Return [X, Y] of the center of cell containing provided text 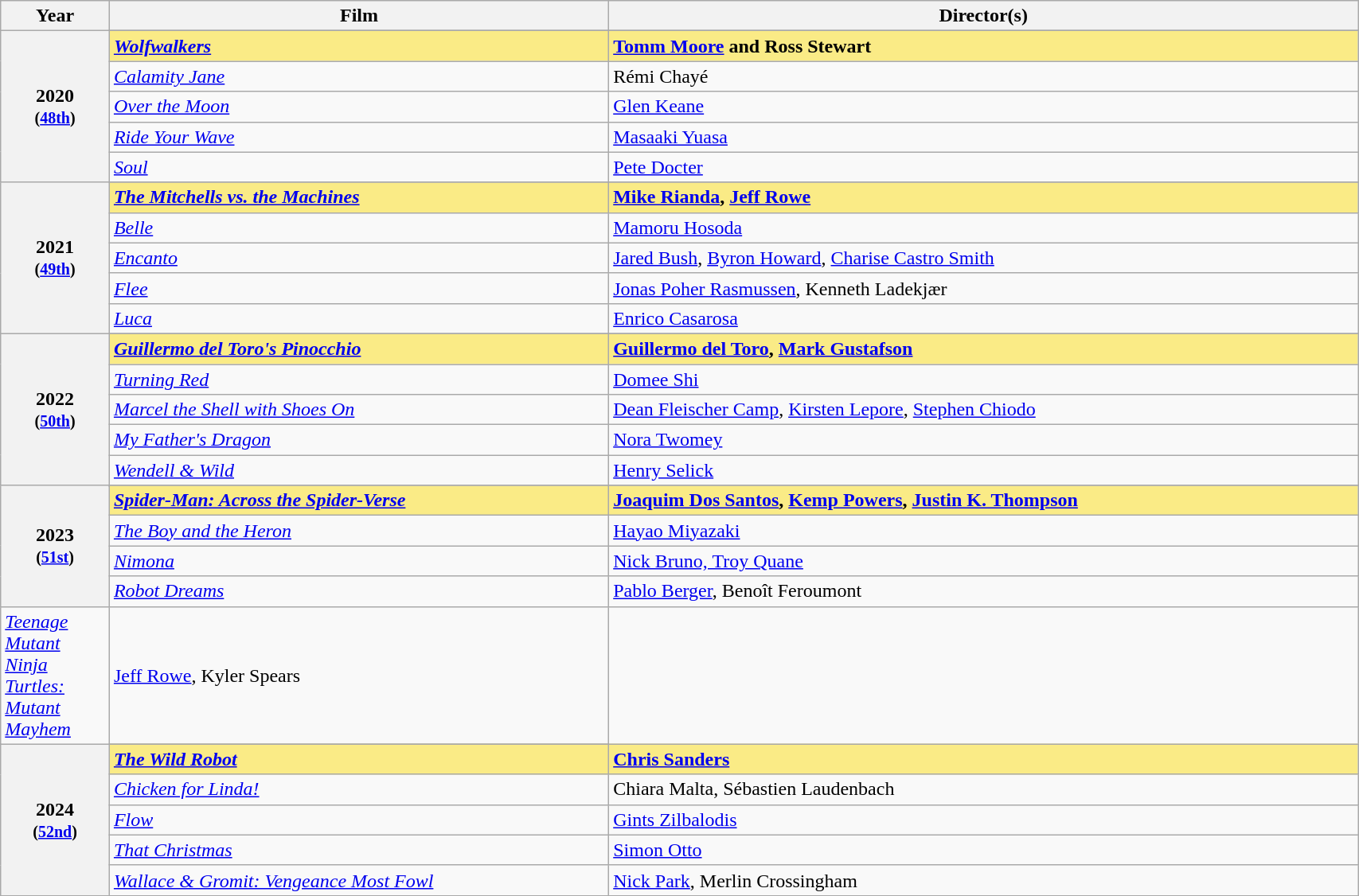
Masaaki Yuasa [984, 137]
Jared Bush, Byron Howard, Charise Castro Smith [984, 258]
The Wild Robot [358, 759]
2022 (50th) [56, 409]
My Father's Dragon [358, 440]
Jonas Poher Rasmussen, Kenneth Ladekjær [984, 288]
Encanto [358, 258]
Spider-Man: Across the Spider-Verse [358, 501]
Guillermo del Toro's Pinocchio [358, 349]
Nora Twomey [984, 440]
Nimona [358, 561]
Flee [358, 288]
Enrico Casarosa [984, 318]
Nick Park, Merlin Crossingham [984, 880]
Soul [358, 167]
Henry Selick [984, 470]
2024 (52nd) [56, 820]
Chicken for Linda! [358, 789]
Flow [358, 820]
Marcel the Shell with Shoes On [358, 410]
Wendell & Wild [358, 470]
Luca [358, 318]
Tomm Moore and Ross Stewart [984, 46]
Film [358, 16]
The Mitchells vs. the Machines [358, 197]
Domee Shi [984, 380]
Mamoru Hosoda [984, 228]
Pablo Berger, Benoît Feroumont [984, 591]
Jeff Rowe, Kyler Spears [358, 675]
2020 (48th) [56, 107]
Wallace & Gromit: Vengeance Most Fowl [358, 880]
Year [56, 16]
Director(s) [984, 16]
Over the Moon [358, 107]
Joaquim Dos Santos, Kemp Powers, Justin K. Thompson [984, 501]
The Boy and the Heron [358, 531]
Chiara Malta, Sébastien Laudenbach [984, 789]
2021 (49th) [56, 258]
Gints Zilbalodis [984, 820]
Rémi Chayé [984, 76]
Robot Dreams [358, 591]
Wolfwalkers [358, 46]
That Christmas [358, 850]
Chris Sanders [984, 759]
Guillermo del Toro, Mark Gustafson [984, 349]
Belle [358, 228]
Simon Otto [984, 850]
Hayao Miyazaki [984, 531]
Ride Your Wave [358, 137]
Teenage Mutant Ninja Turtles: Mutant Mayhem [56, 675]
Mike Rianda, Jeff Rowe [984, 197]
Calamity Jane [358, 76]
Pete Docter [984, 167]
Turning Red [358, 380]
Dean Fleischer Camp, Kirsten Lepore, Stephen Chiodo [984, 410]
Nick Bruno, Troy Quane [984, 561]
Glen Keane [984, 107]
2023 (51st) [56, 546]
